Find where the given text appears and provide that cell's center as [x, y] coordinate. 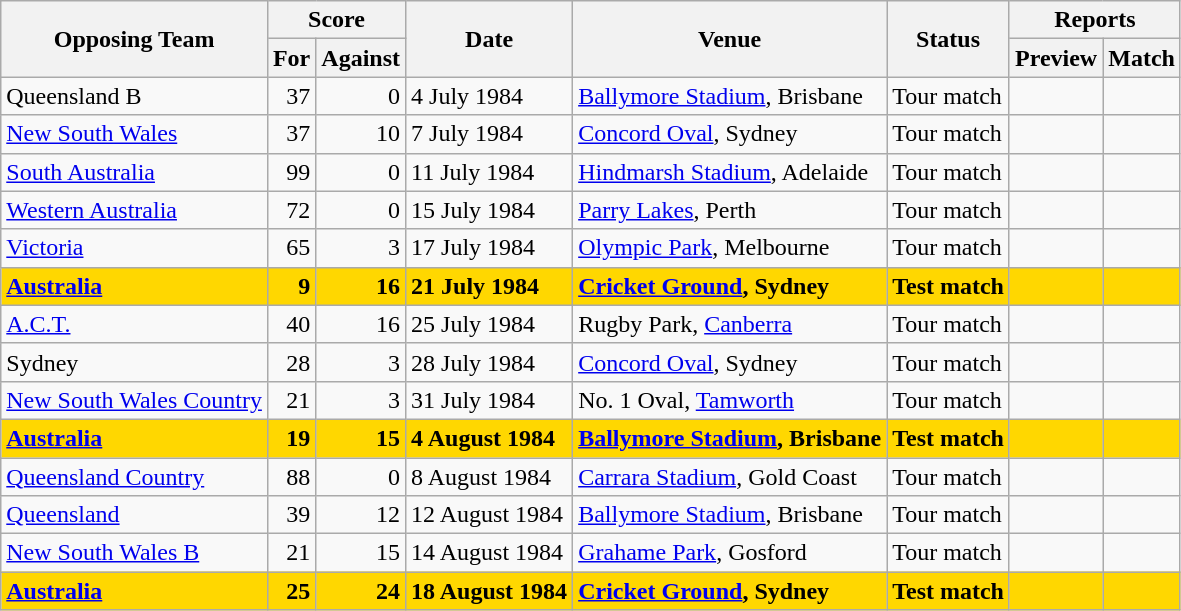
12 [361, 515]
28 [291, 362]
Grahame Park, Gosford [730, 553]
New South Wales Country [134, 400]
Queensland B [134, 96]
Queensland Country [134, 477]
Parry Lakes, Perth [730, 210]
4 August 1984 [490, 438]
10 [361, 134]
21 July 1984 [490, 286]
Carrara Stadium, Gold Coast [730, 477]
Venue [730, 39]
Queensland [134, 515]
Preview [1056, 58]
9 [291, 286]
Hindmarsh Stadium, Adelaide [730, 172]
Rugby Park, Canberra [730, 324]
88 [291, 477]
12 August 1984 [490, 515]
31 July 1984 [490, 400]
72 [291, 210]
Olympic Park, Melbourne [730, 248]
Sydney [134, 362]
Reports [1094, 20]
Victoria [134, 248]
New South Wales [134, 134]
17 July 1984 [490, 248]
For [291, 58]
New South Wales B [134, 553]
Opposing Team [134, 39]
Date [490, 39]
25 July 1984 [490, 324]
Against [361, 58]
15 July 1984 [490, 210]
99 [291, 172]
65 [291, 248]
18 August 1984 [490, 591]
40 [291, 324]
19 [291, 438]
24 [361, 591]
39 [291, 515]
28 July 1984 [490, 362]
8 August 1984 [490, 477]
7 July 1984 [490, 134]
A.C.T. [134, 324]
Western Australia [134, 210]
Status [948, 39]
4 July 1984 [490, 96]
Score [336, 20]
South Australia [134, 172]
25 [291, 591]
14 August 1984 [490, 553]
Match [1142, 58]
11 July 1984 [490, 172]
No. 1 Oval, Tamworth [730, 400]
